Pinpoint the cell where the given text exists, returning its [x, y] midpoint coordinate. 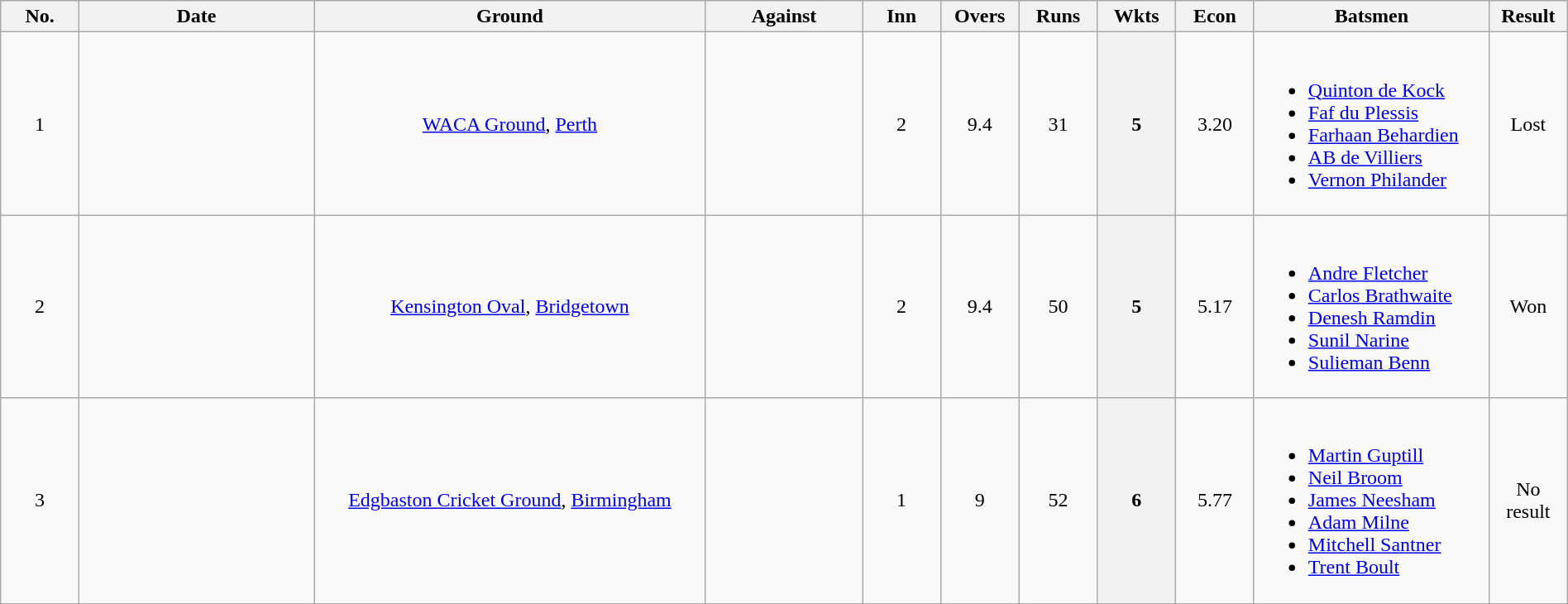
3 [40, 501]
Econ [1216, 17]
Ground [510, 17]
Martin GuptillNeil BroomJames NeeshamAdam MilneMitchell SantnerTrent Boult [1371, 501]
Kensington Oval, Bridgetown [510, 306]
52 [1059, 501]
5.77 [1216, 501]
Date [196, 17]
Quinton de KockFaf du PlessisFarhaan BehardienAB de VilliersVernon Philander [1371, 124]
Won [1528, 306]
5.17 [1216, 306]
9 [979, 501]
Overs [979, 17]
Inn [901, 17]
50 [1059, 306]
Against [784, 17]
No. [40, 17]
Runs [1059, 17]
WACA Ground, Perth [510, 124]
Andre FletcherCarlos BrathwaiteDenesh RamdinSunil NarineSulieman Benn [1371, 306]
6 [1136, 501]
Result [1528, 17]
Lost [1528, 124]
3.20 [1216, 124]
Edgbaston Cricket Ground, Birmingham [510, 501]
31 [1059, 124]
No result [1528, 501]
Batsmen [1371, 17]
Wkts [1136, 17]
